From the cell containing the given text, extract its center point as [X, Y] coordinate. 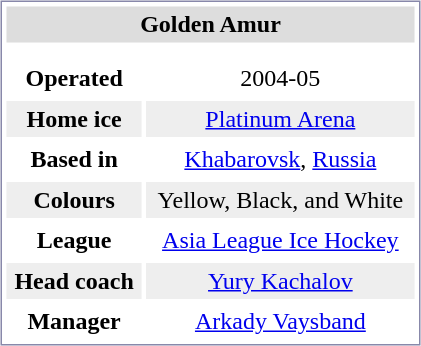
Arkady Vaysband [280, 322]
Asia League Ice Hockey [280, 240]
Khabarovsk, Russia [280, 160]
Manager [74, 322]
2004-05 [280, 78]
Colours [74, 200]
Home ice [74, 119]
Yury Kachalov [280, 281]
Based in [74, 160]
Platinum Arena [280, 119]
League [74, 240]
Operated [74, 78]
Golden Amur [210, 24]
Head coach [74, 281]
Yellow, Black, and White [280, 200]
